Locate the cell with the specified text and output its [x, y] center coordinate. 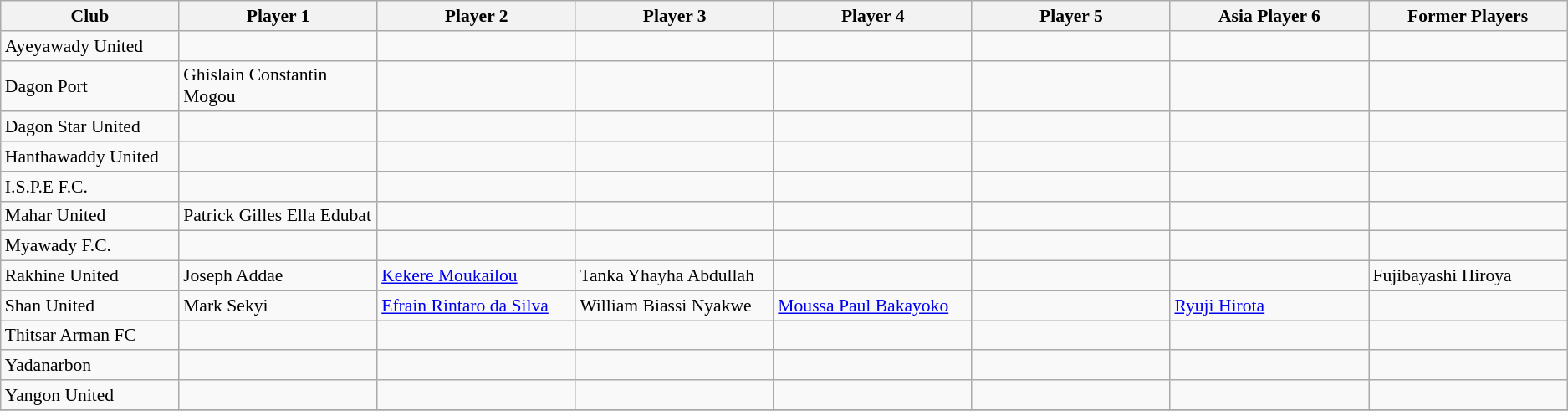
Moussa Paul Bakayoko [873, 306]
Mahar United [90, 216]
Asia Player 6 [1269, 16]
Thitsar Arman FC [90, 336]
Ghislain Constantin Mogou [278, 85]
Rakhine United [90, 276]
Fujibayashi Hiroya [1467, 276]
Player 4 [873, 16]
Dagon Port [90, 85]
William Biassi Nyakwe [674, 306]
Player 1 [278, 16]
Player 5 [1070, 16]
Former Players [1467, 16]
Hanthawaddy United [90, 157]
Patrick Gilles Ella Edubat [278, 216]
Player 2 [477, 16]
Player 3 [674, 16]
Dagon Star United [90, 127]
Shan United [90, 306]
Mark Sekyi [278, 306]
Club [90, 16]
Efrain Rintaro da Silva [477, 306]
Joseph Addae [278, 276]
Yangon United [90, 395]
Myawady F.C. [90, 246]
Ryuji Hirota [1269, 306]
Yadanarbon [90, 366]
Ayeyawady United [90, 46]
Tanka Yhayha Abdullah [674, 276]
Kekere Moukailou [477, 276]
I.S.P.E F.C. [90, 187]
